Search for the cell housing the specified text and yield its (X, Y) center coordinate. 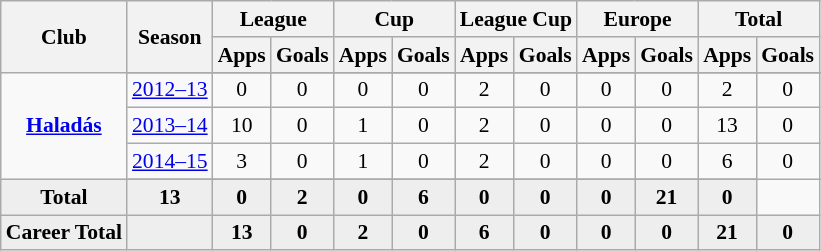
Europe (638, 19)
League Cup (516, 19)
Club (64, 36)
2012–13 (170, 90)
Haladás (64, 126)
2014–15 (170, 162)
Season (170, 36)
2013–14 (170, 126)
Career Total (64, 233)
Cup (394, 19)
10 (242, 126)
3 (242, 162)
League (274, 19)
